Provide the (x, y) coordinate of the cell's center where the given text is located.  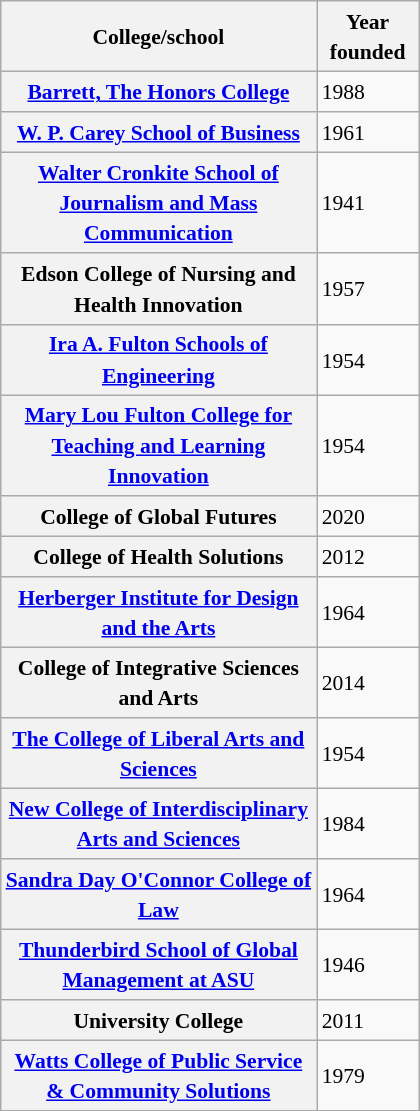
College of Global Futures (158, 515)
College/school (158, 36)
Sandra Day O'Connor College of Law (158, 894)
Year founded (368, 36)
1979 (368, 1076)
University College (158, 1020)
W. P. Carey School of Business (158, 132)
The College of Liberal Arts and Sciences (158, 752)
Barrett, The Honors College (158, 92)
Ira A. Fulton Schools of Engineering (158, 360)
1941 (368, 204)
Watts College of Public Service & Community Solutions (158, 1076)
Herberger Institute for Design and the Arts (158, 612)
New College of Interdisciplinary Arts and Sciences (158, 824)
2012 (368, 556)
2020 (368, 515)
College of Health Solutions (158, 556)
Mary Lou Fulton College for Teaching and Learning Innovation (158, 446)
2014 (368, 682)
1957 (368, 288)
Edson College of Nursing and Health Innovation (158, 288)
Thunderbird School of Global Management at ASU (158, 964)
1984 (368, 824)
1988 (368, 92)
1961 (368, 132)
College of Integrative Sciences and Arts (158, 682)
1946 (368, 964)
Walter Cronkite School of Journalism and Mass Communication (158, 204)
2011 (368, 1020)
